From the cell containing the given text, extract its center point as [x, y] coordinate. 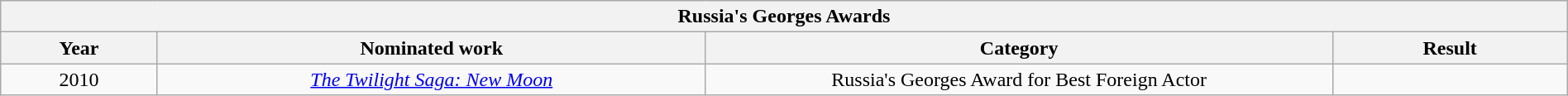
Russia's Georges Award for Best Foreign Actor [1019, 79]
Nominated work [432, 48]
The Twilight Saga: New Moon [432, 79]
2010 [79, 79]
Result [1450, 48]
Year [79, 48]
Russia's Georges Awards [784, 17]
Category [1019, 48]
